Extract the (x, y) coordinate from the center of the cell holding the provided text.  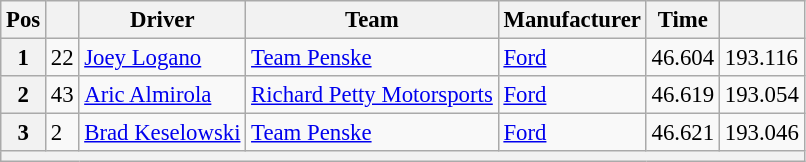
46.621 (682, 133)
1 (24, 58)
193.046 (762, 133)
Team (372, 20)
22 (62, 58)
3 (24, 133)
Driver (162, 20)
Aric Almirola (162, 95)
193.054 (762, 95)
46.619 (682, 95)
Brad Keselowski (162, 133)
46.604 (682, 58)
Manufacturer (572, 20)
Richard Petty Motorsports (372, 95)
Joey Logano (162, 58)
43 (62, 95)
Time (682, 20)
Pos (24, 20)
193.116 (762, 58)
